Identify which cell holds the provided text, then report its [X, Y] central coordinate. 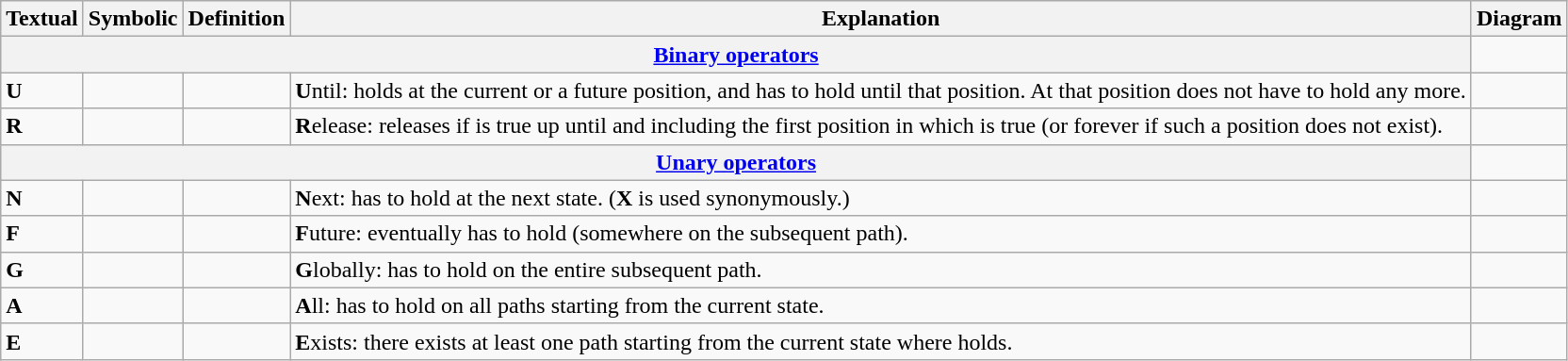
E [42, 341]
Definition [237, 19]
Binary operators [737, 55]
A [42, 305]
Release: releases if is true up until and including the first position in which is true (or forever if such a position does not exist). [881, 126]
Diagram [1519, 19]
Exists: there exists at least one path starting from the current state where holds. [881, 341]
Symbolic [133, 19]
All: has to hold on all paths starting from the current state. [881, 305]
Next: has to hold at the next state. (X is used synonymously.) [881, 198]
Explanation [881, 19]
Future: eventually has to hold (somewhere on the subsequent path). [881, 234]
R [42, 126]
G [42, 270]
F [42, 234]
N [42, 198]
Textual [42, 19]
Unary operators [737, 162]
Globally: has to hold on the entire subsequent path. [881, 270]
Until: holds at the current or a future position, and has to hold until that position. At that position does not have to hold any more. [881, 90]
U [42, 90]
